Extract the [X, Y] coordinate from the center of the cell holding the provided text.  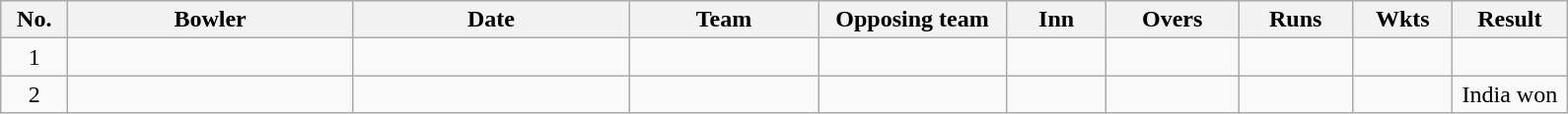
Opposing team [913, 20]
Wkts [1402, 20]
No. [35, 20]
Overs [1173, 20]
Runs [1296, 20]
Inn [1057, 20]
Bowler [211, 20]
India won [1510, 94]
1 [35, 57]
Team [724, 20]
Date [491, 20]
Result [1510, 20]
2 [35, 94]
